Determine the [X, Y] coordinate at the center of the cell enclosing the given text.  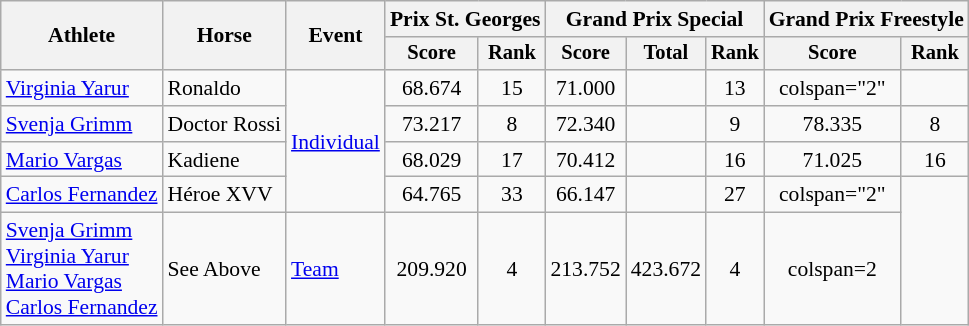
Svenja GrimmVirginia YarurMario VargasCarlos Fernandez [82, 269]
73.217 [432, 124]
Event [336, 36]
Mario Vargas [82, 160]
209.920 [432, 269]
17 [512, 160]
13 [735, 88]
Svenja Grimm [82, 124]
213.752 [585, 269]
Grand Prix Special [654, 19]
27 [735, 195]
Kadiene [224, 160]
9 [735, 124]
Carlos Fernandez [82, 195]
71.000 [585, 88]
See Above [224, 269]
Héroe XVV [224, 195]
Total [666, 54]
Team [336, 269]
66.147 [585, 195]
15 [512, 88]
78.335 [832, 124]
64.765 [432, 195]
70.412 [585, 160]
Doctor Rossi [224, 124]
Ronaldo [224, 88]
72.340 [585, 124]
Prix St. Georges [466, 19]
Horse [224, 36]
33 [512, 195]
Grand Prix Freestyle [866, 19]
Virginia Yarur [82, 88]
71.025 [832, 160]
Athlete [82, 36]
68.029 [432, 160]
423.672 [666, 269]
Individual [336, 141]
colspan=2 [832, 269]
68.674 [432, 88]
